Capture the cell that displays the provided text and extract its (x, y) central coordinate. 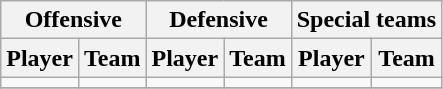
Special teams (366, 20)
Offensive (74, 20)
Defensive (218, 20)
